Search for the cell housing the specified text and yield its [x, y] center coordinate. 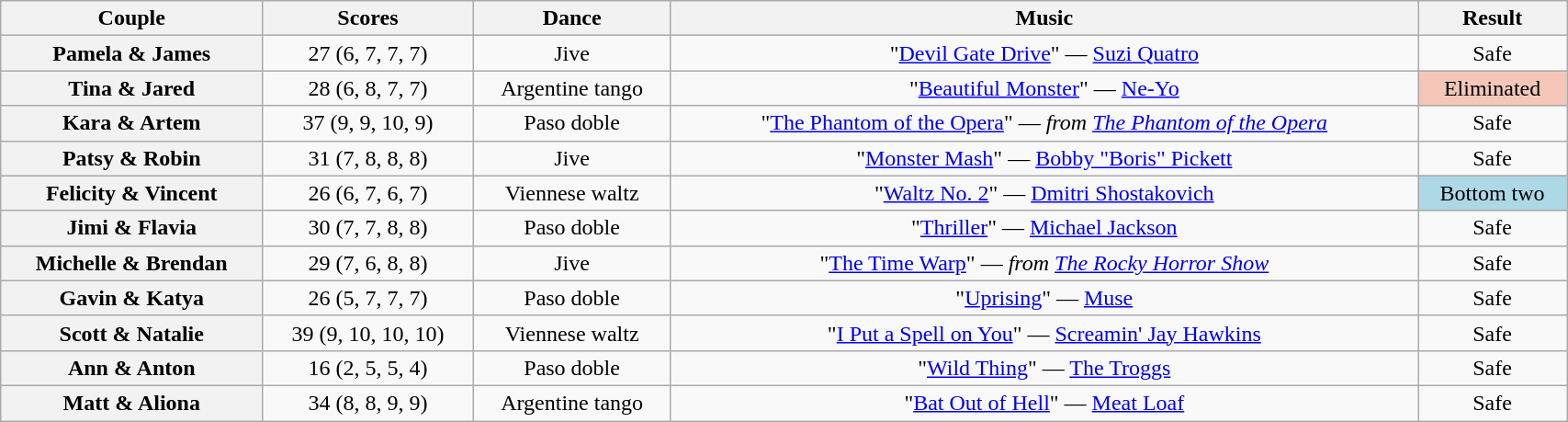
"Thriller" — Michael Jackson [1043, 228]
"Waltz No. 2" — Dmitri Shostakovich [1043, 193]
30 (7, 7, 8, 8) [367, 228]
16 (2, 5, 5, 4) [367, 368]
Scott & Natalie [132, 333]
29 (7, 6, 8, 8) [367, 263]
Dance [571, 18]
"The Time Warp" — from The Rocky Horror Show [1043, 263]
Bottom two [1493, 193]
"Beautiful Monster" — Ne-Yo [1043, 88]
34 (8, 8, 9, 9) [367, 403]
"Devil Gate Drive" — Suzi Quatro [1043, 53]
37 (9, 9, 10, 9) [367, 123]
Pamela & James [132, 53]
Jimi & Flavia [132, 228]
"The Phantom of the Opera" — from The Phantom of the Opera [1043, 123]
Felicity & Vincent [132, 193]
Scores [367, 18]
"Monster Mash" — Bobby "Boris" Pickett [1043, 158]
Couple [132, 18]
"Bat Out of Hell" — Meat Loaf [1043, 403]
Eliminated [1493, 88]
Patsy & Robin [132, 158]
Tina & Jared [132, 88]
"I Put a Spell on You" — Screamin' Jay Hawkins [1043, 333]
26 (5, 7, 7, 7) [367, 298]
"Uprising" — Muse [1043, 298]
Ann & Anton [132, 368]
27 (6, 7, 7, 7) [367, 53]
Michelle & Brendan [132, 263]
"Wild Thing" — The Troggs [1043, 368]
Kara & Artem [132, 123]
Gavin & Katya [132, 298]
28 (6, 8, 7, 7) [367, 88]
31 (7, 8, 8, 8) [367, 158]
39 (9, 10, 10, 10) [367, 333]
Music [1043, 18]
Result [1493, 18]
Matt & Aliona [132, 403]
26 (6, 7, 6, 7) [367, 193]
